Return the (x, y) coordinate for the center point of the cell that contains the specified text.  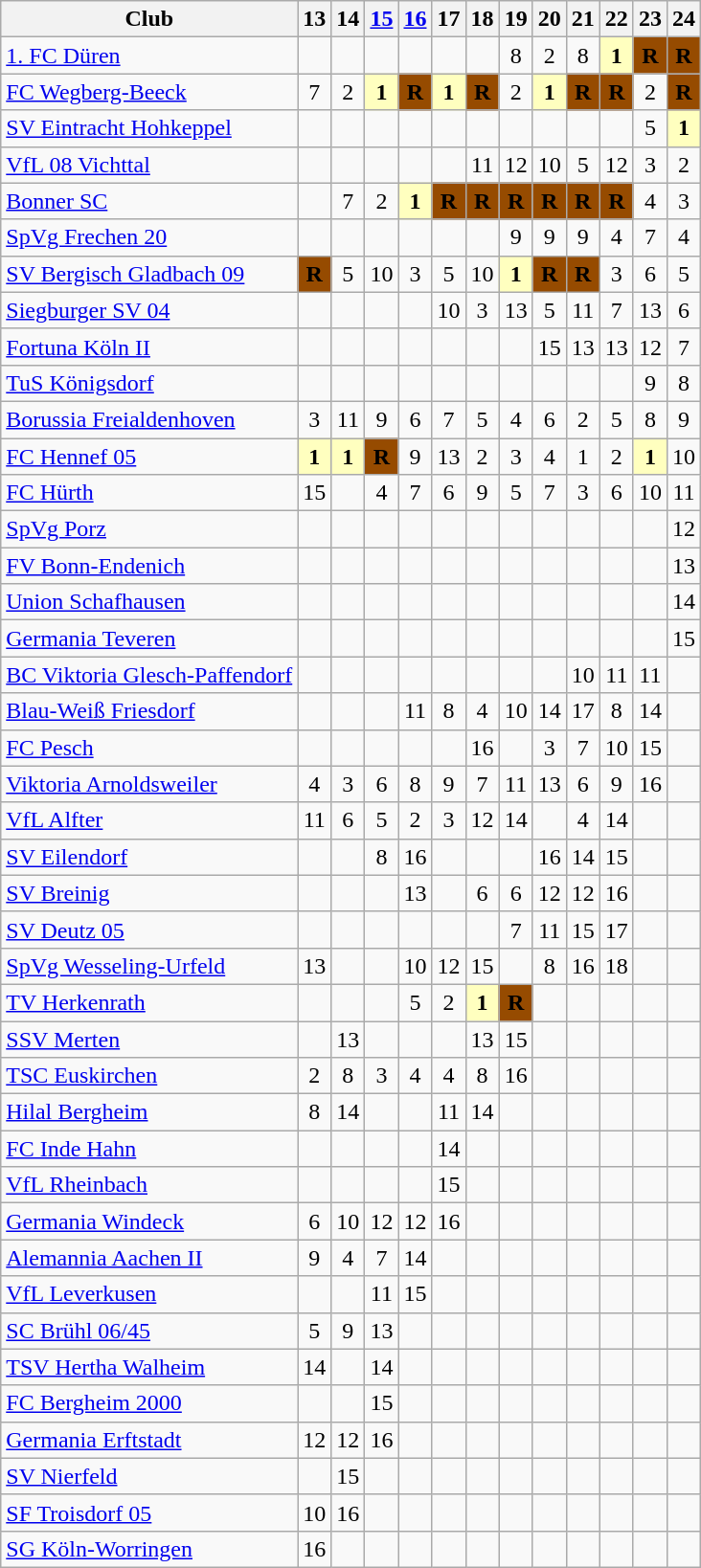
SV Deutz 05 (149, 930)
Viktoria Arnoldsweiler (149, 784)
22 (617, 19)
FC Pesch (149, 748)
FC Inde Hahn (149, 1149)
TSV Hertha Walheim (149, 1367)
SSV Merten (149, 1039)
Bonner SC (149, 201)
FC Wegberg-Beeck (149, 92)
FV Bonn-Endenich (149, 566)
20 (550, 19)
Germania Windeck (149, 1221)
Fortuna Köln II (149, 347)
Borussia Freialdenhoven (149, 419)
SpVg Frechen 20 (149, 237)
VfL Alfter (149, 820)
VfL 08 Vichttal (149, 165)
SV Bergisch Gladbach 09 (149, 274)
Germania Erftstadt (149, 1440)
TV Herkenrath (149, 1002)
SF Troisdorf 05 (149, 1512)
VfL Rheinbach (149, 1185)
FC Hennef 05 (149, 457)
Hilal Bergheim (149, 1112)
FC Hürth (149, 493)
Siegburger SV 04 (149, 310)
Alemannia Aachen II (149, 1258)
Club (149, 19)
SV Eintracht Hohkeppel (149, 128)
24 (684, 19)
SpVg Porz (149, 529)
Union Schafhausen (149, 602)
TSC Euskirchen (149, 1076)
FC Bergheim 2000 (149, 1403)
SG Köln-Worringen (149, 1549)
19 (515, 19)
SpVg Wesseling-Urfeld (149, 966)
SC Brühl 06/45 (149, 1331)
23 (649, 19)
1. FC Düren (149, 56)
VfL Leverkusen (149, 1294)
SV Breinig (149, 893)
SV Nierfeld (149, 1476)
21 (582, 19)
SV Eilendorf (149, 857)
BC Viktoria Glesch-Paffendorf (149, 675)
TuS Königsdorf (149, 383)
Germania Teveren (149, 638)
Blau-Weiß Friesdorf (149, 711)
